Determine the (x, y) coordinate at the center of the cell enclosing the given text.  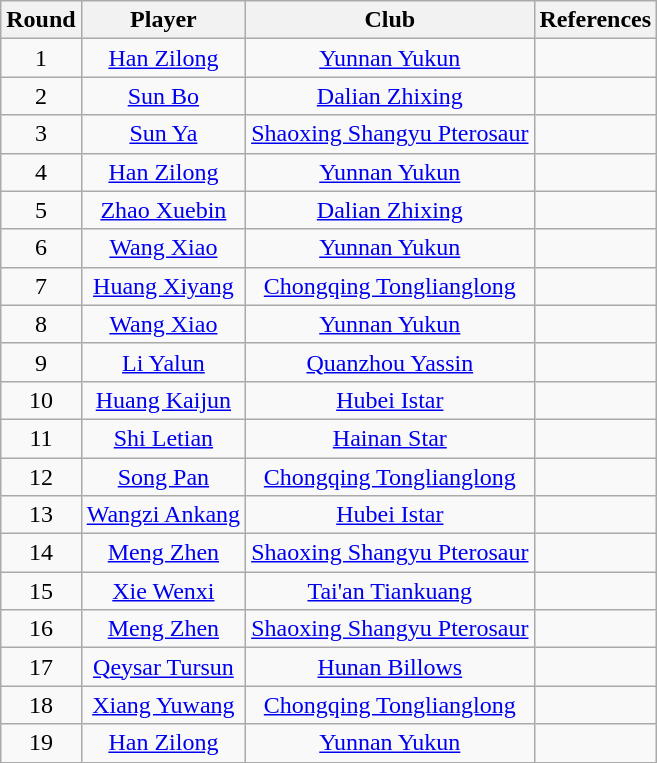
Xiang Yuwang (163, 705)
7 (41, 286)
Wangzi Ankang (163, 515)
14 (41, 553)
Qeysar Tursun (163, 667)
Club (390, 20)
15 (41, 591)
9 (41, 362)
Huang Xiyang (163, 286)
4 (41, 172)
Tai'an Tiankuang (390, 591)
References (596, 20)
11 (41, 438)
18 (41, 705)
Hainan Star (390, 438)
3 (41, 134)
17 (41, 667)
Player (163, 20)
Shi Letian (163, 438)
2 (41, 96)
10 (41, 400)
8 (41, 324)
16 (41, 629)
Zhao Xuebin (163, 210)
13 (41, 515)
Sun Ya (163, 134)
Song Pan (163, 477)
6 (41, 248)
1 (41, 58)
Sun Bo (163, 96)
Hunan Billows (390, 667)
19 (41, 743)
Quanzhou Yassin (390, 362)
Xie Wenxi (163, 591)
12 (41, 477)
Huang Kaijun (163, 400)
Round (41, 20)
5 (41, 210)
Li Yalun (163, 362)
